Provide the [X, Y] coordinate of the cell's center where the given text is located.  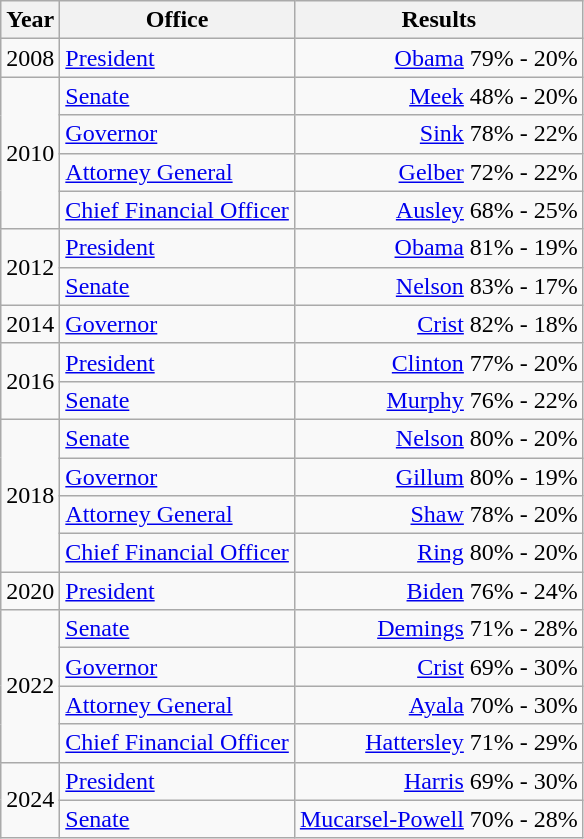
Sink 78% - 22% [438, 134]
Harris 69% - 30% [438, 781]
Ausley 68% - 25% [438, 210]
2008 [30, 58]
Ring 80% - 20% [438, 553]
2022 [30, 686]
Clinton 77% - 20% [438, 362]
2010 [30, 153]
Meek 48% - 20% [438, 96]
Nelson 83% - 17% [438, 286]
2016 [30, 381]
Hattersley 71% - 29% [438, 743]
Murphy 76% - 22% [438, 400]
Obama 79% - 20% [438, 58]
Gelber 72% - 22% [438, 172]
2024 [30, 800]
Ayala 70% - 30% [438, 705]
Demings 71% - 28% [438, 629]
Mucarsel-Powell 70% - 28% [438, 819]
2018 [30, 495]
Results [438, 20]
Year [30, 20]
Biden 76% - 24% [438, 591]
Obama 81% - 19% [438, 248]
Office [178, 20]
2014 [30, 324]
Nelson 80% - 20% [438, 438]
2020 [30, 591]
Crist 69% - 30% [438, 667]
Crist 82% - 18% [438, 324]
Shaw 78% - 20% [438, 515]
Gillum 80% - 19% [438, 477]
2012 [30, 267]
